Identify which cell holds the provided text, then report its [x, y] central coordinate. 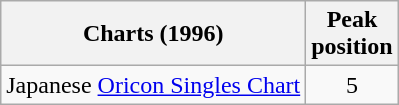
Peakposition [352, 34]
Japanese Oricon Singles Chart [154, 85]
5 [352, 85]
Charts (1996) [154, 34]
